For the text-containing cell, return its midpoint in (x, y) coordinate format. 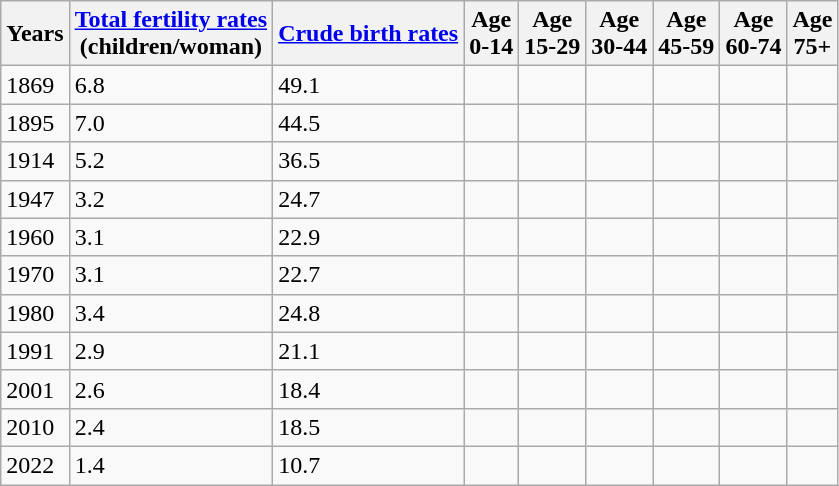
49.1 (368, 85)
1947 (35, 199)
3.2 (170, 199)
Age60-74 (754, 34)
6.8 (170, 85)
Age45-59 (686, 34)
7.0 (170, 123)
1914 (35, 161)
2010 (35, 427)
Crude birth rates (368, 34)
Age30-44 (620, 34)
1869 (35, 85)
2.6 (170, 389)
2.4 (170, 427)
1.4 (170, 465)
1980 (35, 313)
24.8 (368, 313)
Total fertility rates(children/woman) (170, 34)
2.9 (170, 351)
2001 (35, 389)
1991 (35, 351)
24.7 (368, 199)
Age75+ (812, 34)
Age0-14 (492, 34)
21.1 (368, 351)
1970 (35, 275)
Age15-29 (552, 34)
Years (35, 34)
3.4 (170, 313)
18.5 (368, 427)
10.7 (368, 465)
5.2 (170, 161)
36.5 (368, 161)
22.9 (368, 237)
44.5 (368, 123)
22.7 (368, 275)
18.4 (368, 389)
1895 (35, 123)
2022 (35, 465)
1960 (35, 237)
